Determine the [X, Y] coordinate at the center of the cell enclosing the given text.  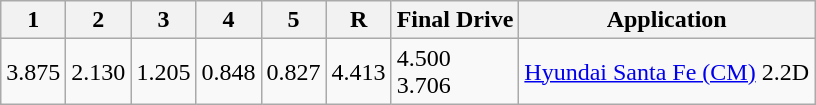
Hyundai Santa Fe (CM) 2.2D [667, 72]
Application [667, 20]
0.827 [294, 72]
4 [228, 20]
3 [164, 20]
1 [34, 20]
2.130 [98, 72]
0.848 [228, 72]
2 [98, 20]
5 [294, 20]
Final Drive [455, 20]
4.413 [358, 72]
1.205 [164, 72]
3.875 [34, 72]
4.5003.706 [455, 72]
R [358, 20]
